For the text-containing cell, return its midpoint in [X, Y] coordinate format. 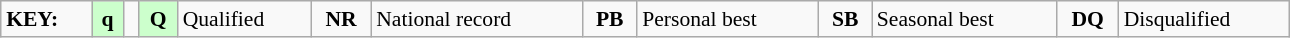
Disqualified [1204, 19]
National record [476, 19]
Q [158, 19]
Qualified [244, 19]
q [108, 19]
SB [846, 19]
NR [341, 19]
DQ [1088, 19]
Personal best [728, 19]
PB [610, 19]
KEY: [46, 19]
Seasonal best [964, 19]
